Find where the given text appears and provide that cell's center as [x, y] coordinate. 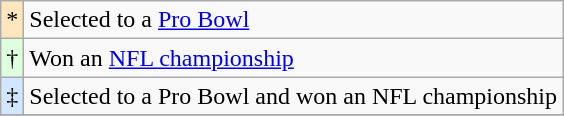
Selected to a Pro Bowl and won an NFL championship [294, 96]
† [12, 58]
‡ [12, 96]
* [12, 20]
Selected to a Pro Bowl [294, 20]
Won an NFL championship [294, 58]
